For the text-containing cell, return its midpoint in [X, Y] coordinate format. 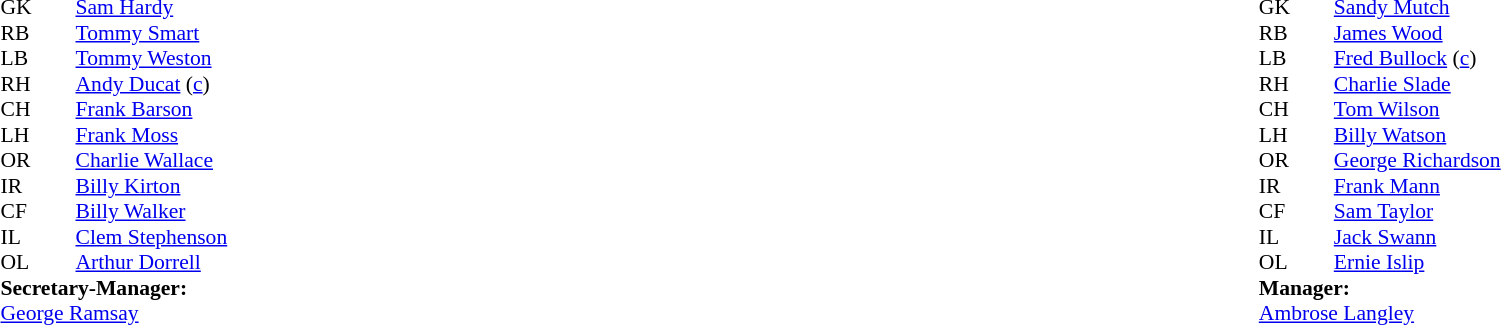
Clem Stephenson [152, 237]
Tom Wilson [1418, 109]
George Richardson [1418, 161]
Ernie Islip [1418, 263]
Billy Watson [1418, 135]
Secretary-Manager: [114, 288]
Tommy Weston [152, 59]
Arthur Dorrell [152, 263]
Billy Walker [152, 211]
Frank Barson [152, 109]
Charlie Slade [1418, 84]
Charlie Wallace [152, 161]
Tommy Smart [152, 33]
Manager: [1380, 288]
Frank Mann [1418, 186]
Sam Taylor [1418, 211]
Fred Bullock (c) [1418, 59]
Jack Swann [1418, 237]
Frank Moss [152, 135]
Andy Ducat (c) [152, 84]
Billy Kirton [152, 186]
James Wood [1418, 33]
